Output the (x, y) coordinate of the center of the cell containing the given text.  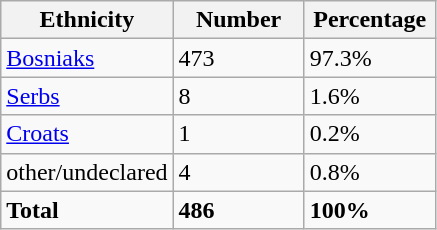
1 (238, 134)
100% (370, 210)
Bosniaks (87, 58)
other/undeclared (87, 172)
Total (87, 210)
8 (238, 96)
473 (238, 58)
97.3% (370, 58)
4 (238, 172)
0.8% (370, 172)
0.2% (370, 134)
Serbs (87, 96)
Percentage (370, 20)
Number (238, 20)
1.6% (370, 96)
486 (238, 210)
Croats (87, 134)
Ethnicity (87, 20)
